Identify which cell holds the provided text, then report its (X, Y) central coordinate. 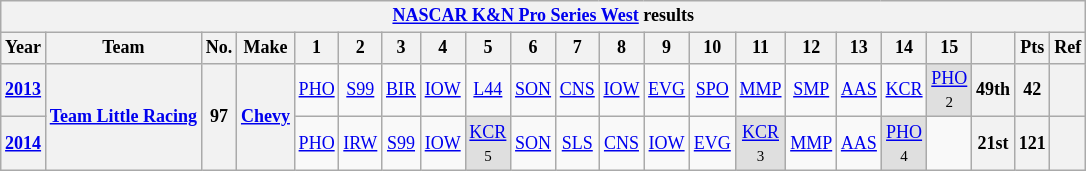
Make (266, 48)
IRW (360, 144)
KCR3 (760, 144)
Year (24, 48)
Pts (1032, 48)
2014 (24, 144)
21st (994, 144)
7 (577, 48)
42 (1032, 90)
PHO2 (950, 90)
Ref (1068, 48)
No. (218, 48)
PHO4 (904, 144)
14 (904, 48)
1 (316, 48)
8 (622, 48)
SPO (712, 90)
SMP (812, 90)
97 (218, 116)
BIR (402, 90)
2 (360, 48)
15 (950, 48)
4 (442, 48)
KCR (904, 90)
121 (1032, 144)
KCR5 (488, 144)
10 (712, 48)
6 (534, 48)
11 (760, 48)
Team (123, 48)
9 (667, 48)
L44 (488, 90)
13 (860, 48)
5 (488, 48)
SLS (577, 144)
12 (812, 48)
3 (402, 48)
2013 (24, 90)
Chevy (266, 116)
NASCAR K&N Pro Series West results (544, 16)
Team Little Racing (123, 116)
49th (994, 90)
